From the cell containing the given text, extract its center point as (x, y) coordinate. 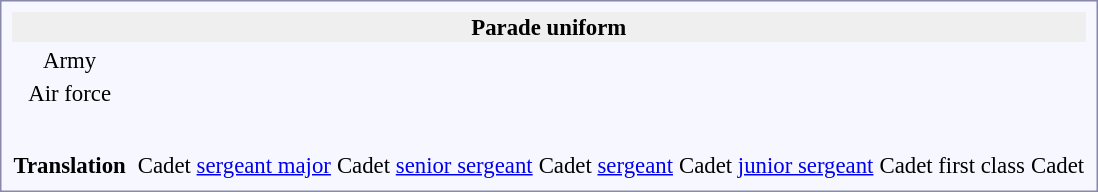
Cadet first class (952, 165)
Translation (70, 165)
Cadet junior sergeant (776, 165)
Cadet sergeant (606, 165)
Parade uniform (549, 27)
Army (70, 60)
Cadet (1057, 165)
Cadet senior sergeant (434, 165)
Air force (70, 93)
Cadet sergeant major (234, 165)
